Pinpoint the cell where the given text exists, returning its [x, y] midpoint coordinate. 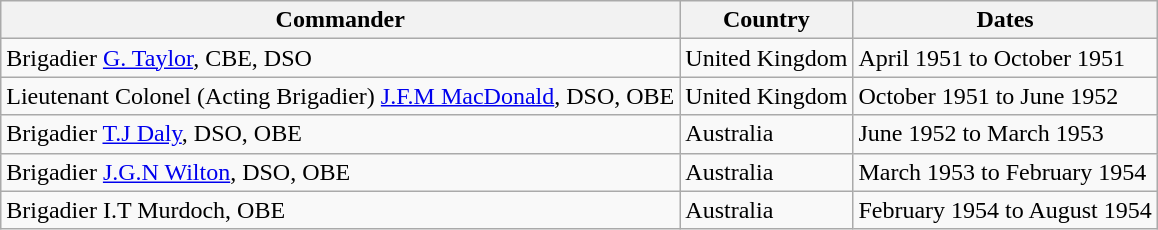
Country [766, 20]
Brigadier T.J Daly, DSO, OBE [340, 134]
Brigadier I.T Murdoch, OBE [340, 210]
April 1951 to October 1951 [1005, 58]
Commander [340, 20]
October 1951 to June 1952 [1005, 96]
March 1953 to February 1954 [1005, 172]
Lieutenant Colonel (Acting Brigadier) J.F.M MacDonald, DSO, OBE [340, 96]
Dates [1005, 20]
February 1954 to August 1954 [1005, 210]
Brigadier J.G.N Wilton, DSO, OBE [340, 172]
Brigadier G. Taylor, CBE, DSO [340, 58]
June 1952 to March 1953 [1005, 134]
